Determine the [X, Y] coordinate at the center of the cell enclosing the given text.  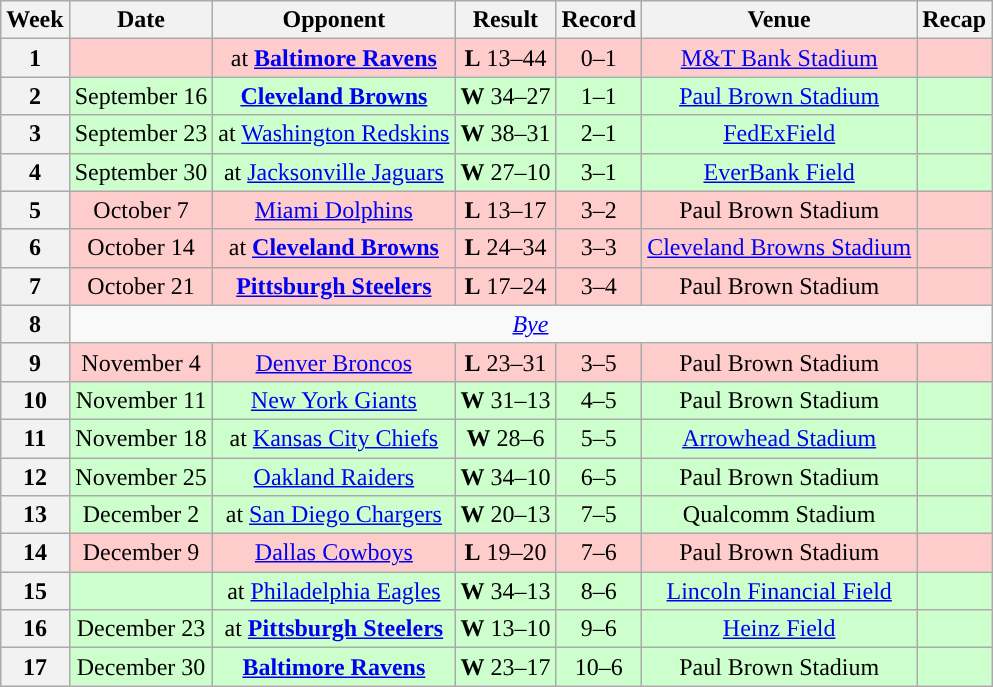
3 [35, 134]
W 27–10 [506, 172]
16 [35, 629]
at San Diego Chargers [334, 515]
Cleveland Browns Stadium [780, 248]
Week [35, 20]
Arrowhead Stadium [780, 438]
Opponent [334, 20]
New York Giants [334, 400]
November 18 [141, 438]
3–2 [599, 210]
W 31–13 [506, 400]
December 2 [141, 515]
1 [35, 58]
EverBank Field [780, 172]
9–6 [599, 629]
W 20–13 [506, 515]
3–3 [599, 248]
Miami Dolphins [334, 210]
November 25 [141, 477]
4 [35, 172]
3–5 [599, 362]
W 13–10 [506, 629]
M&T Bank Stadium [780, 58]
September 16 [141, 96]
17 [35, 667]
3–1 [599, 172]
15 [35, 591]
8 [35, 324]
at Washington Redskins [334, 134]
Pittsburgh Steelers [334, 286]
4–5 [599, 400]
December 9 [141, 553]
Qualcomm Stadium [780, 515]
10 [35, 400]
September 23 [141, 134]
W 38–31 [506, 134]
7 [35, 286]
11 [35, 438]
Baltimore Ravens [334, 667]
November 11 [141, 400]
1–1 [599, 96]
0–1 [599, 58]
7–6 [599, 553]
Result [506, 20]
at Jacksonville Jaguars [334, 172]
December 30 [141, 667]
2–1 [599, 134]
W 34–10 [506, 477]
Record [599, 20]
14 [35, 553]
L 17–24 [506, 286]
9 [35, 362]
6–5 [599, 477]
W 23–17 [506, 667]
2 [35, 96]
Heinz Field [780, 629]
Cleveland Browns [334, 96]
13 [35, 515]
September 30 [141, 172]
Oakland Raiders [334, 477]
Denver Broncos [334, 362]
12 [35, 477]
W 28–6 [506, 438]
10–6 [599, 667]
Venue [780, 20]
November 4 [141, 362]
Bye [530, 324]
L 19–20 [506, 553]
October 7 [141, 210]
5 [35, 210]
at Kansas City Chiefs [334, 438]
W 34–13 [506, 591]
6 [35, 248]
December 23 [141, 629]
3–4 [599, 286]
L 13–17 [506, 210]
Lincoln Financial Field [780, 591]
7–5 [599, 515]
at Baltimore Ravens [334, 58]
at Pittsburgh Steelers [334, 629]
Recap [954, 20]
at Cleveland Browns [334, 248]
at Philadelphia Eagles [334, 591]
8–6 [599, 591]
Dallas Cowboys [334, 553]
October 14 [141, 248]
Date [141, 20]
W 34–27 [506, 96]
5–5 [599, 438]
L 23–31 [506, 362]
L 24–34 [506, 248]
FedExField [780, 134]
October 21 [141, 286]
L 13–44 [506, 58]
